For the text-containing cell, return its midpoint in [x, y] coordinate format. 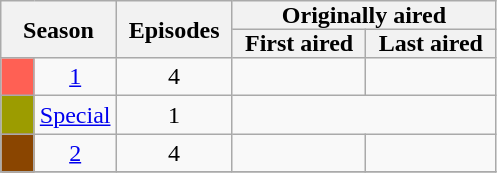
Season [58, 30]
Episodes [174, 30]
Special [75, 115]
Last aired [431, 43]
Originally aired [364, 15]
First aired [299, 43]
2 [75, 153]
